Detect which cell encompasses the target text, then output its (X, Y) center coordinate. 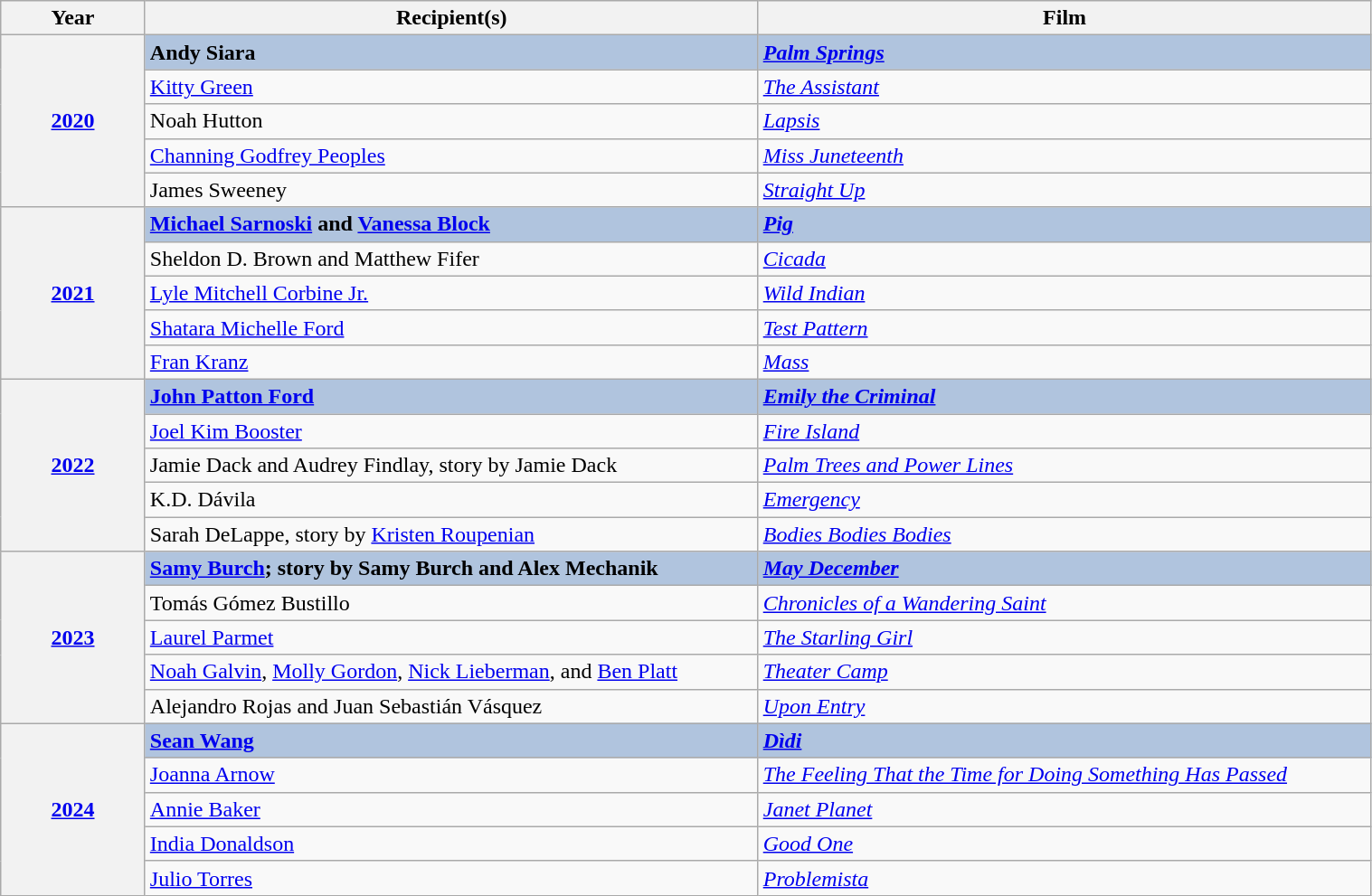
Recipient(s) (451, 18)
2020 (73, 121)
Cicada (1064, 259)
Emergency (1064, 500)
Emily the Criminal (1064, 396)
Shatara Michelle Ford (451, 327)
2024 (73, 809)
The Starling Girl (1064, 637)
John Patton Ford (451, 396)
2021 (73, 293)
Sean Wang (451, 740)
Laurel Parmet (451, 637)
Palm Trees and Power Lines (1064, 466)
Noah Hutton (451, 121)
Fire Island (1064, 431)
Straight Up (1064, 190)
Test Pattern (1064, 327)
Kitty Green (451, 87)
Fran Kranz (451, 362)
Andy Siara (451, 52)
Mass (1064, 362)
Noah Galvin, Molly Gordon, Nick Lieberman, and Ben Platt (451, 672)
Tomás Gómez Bustillo (451, 603)
Samy Burch; story by Samy Burch and Alex Mechanik (451, 569)
The Assistant (1064, 87)
Joel Kim Booster (451, 431)
Bodies Bodies Bodies (1064, 534)
Upon Entry (1064, 706)
K.D. Dávila (451, 500)
Michael Sarnoski and Vanessa Block (451, 224)
Lapsis (1064, 121)
2023 (73, 637)
May December (1064, 569)
Joanna Arnow (451, 775)
Pig (1064, 224)
Good One (1064, 844)
Miss Juneteenth (1064, 156)
India Donaldson (451, 844)
2022 (73, 465)
Theater Camp (1064, 672)
Sarah DeLappe, story by Kristen Roupenian (451, 534)
James Sweeney (451, 190)
Palm Springs (1064, 52)
Sheldon D. Brown and Matthew Fifer (451, 259)
Janet Planet (1064, 809)
Lyle Mitchell Corbine Jr. (451, 293)
Dìdi (1064, 740)
Channing Godfrey Peoples (451, 156)
Film (1064, 18)
Chronicles of a Wandering Saint (1064, 603)
Year (73, 18)
Annie Baker (451, 809)
Jamie Dack and Audrey Findlay, story by Jamie Dack (451, 466)
Problemista (1064, 878)
Alejandro Rojas and Juan Sebastián Vásquez (451, 706)
The Feeling That the Time for Doing Something Has Passed (1064, 775)
Wild Indian (1064, 293)
Julio Torres (451, 878)
